Scan for the cell matching the given text and deliver its [X, Y] coordinate at center. 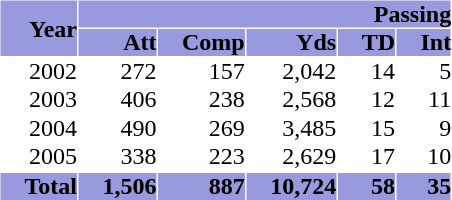
406 [117, 100]
2002 [38, 72]
10 [424, 156]
Int [424, 42]
Comp [202, 42]
2,629 [291, 156]
Total [38, 186]
2005 [38, 156]
58 [366, 186]
12 [366, 100]
490 [117, 128]
1,506 [117, 186]
2003 [38, 100]
TD [366, 42]
269 [202, 128]
Year [38, 28]
Att [117, 42]
2,042 [291, 72]
238 [202, 100]
338 [117, 156]
2004 [38, 128]
9 [424, 128]
35 [424, 186]
2,568 [291, 100]
223 [202, 156]
5 [424, 72]
17 [366, 156]
157 [202, 72]
14 [366, 72]
10,724 [291, 186]
3,485 [291, 128]
11 [424, 100]
Passing [264, 14]
15 [366, 128]
887 [202, 186]
272 [117, 72]
Yds [291, 42]
